From the cell containing the given text, extract its center point as [X, Y] coordinate. 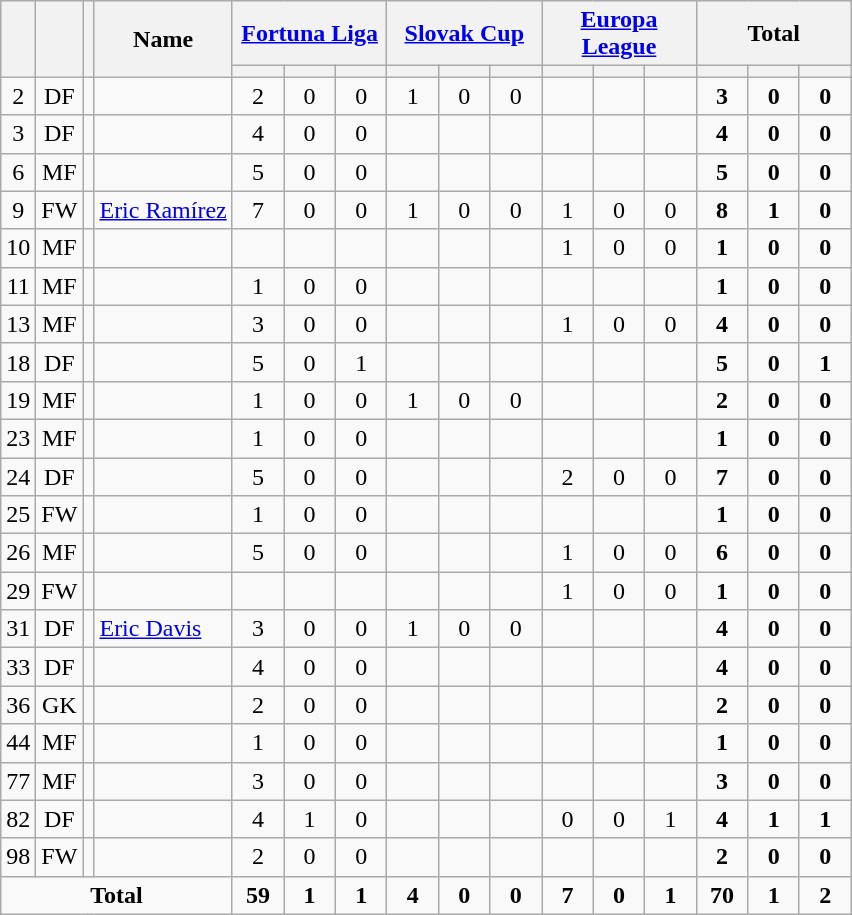
Name [163, 39]
23 [18, 438]
29 [18, 591]
GK [60, 705]
19 [18, 400]
18 [18, 362]
31 [18, 629]
Eric Ramírez [163, 210]
59 [258, 895]
Fortuna Liga [310, 34]
36 [18, 705]
77 [18, 781]
82 [18, 819]
Eric Davis [163, 629]
11 [18, 286]
10 [18, 248]
8 [722, 210]
Slovak Cup [464, 34]
33 [18, 667]
24 [18, 477]
Europa League [620, 34]
25 [18, 515]
9 [18, 210]
26 [18, 553]
70 [722, 895]
98 [18, 857]
13 [18, 324]
44 [18, 743]
